Output the [X, Y] coordinate of the center of the cell containing the given text.  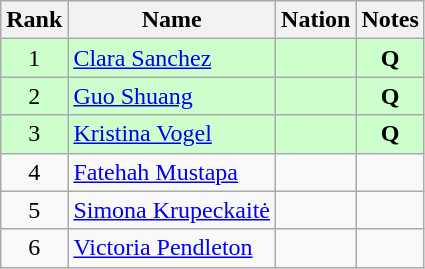
5 [34, 210]
Name [172, 20]
Victoria Pendleton [172, 248]
Simona Krupeckaitė [172, 210]
Fatehah Mustapa [172, 172]
Guo Shuang [172, 96]
4 [34, 172]
6 [34, 248]
Nation [316, 20]
Notes [390, 20]
Rank [34, 20]
Clara Sanchez [172, 58]
2 [34, 96]
Kristina Vogel [172, 134]
3 [34, 134]
1 [34, 58]
